For the text-containing cell, return its midpoint in (x, y) coordinate format. 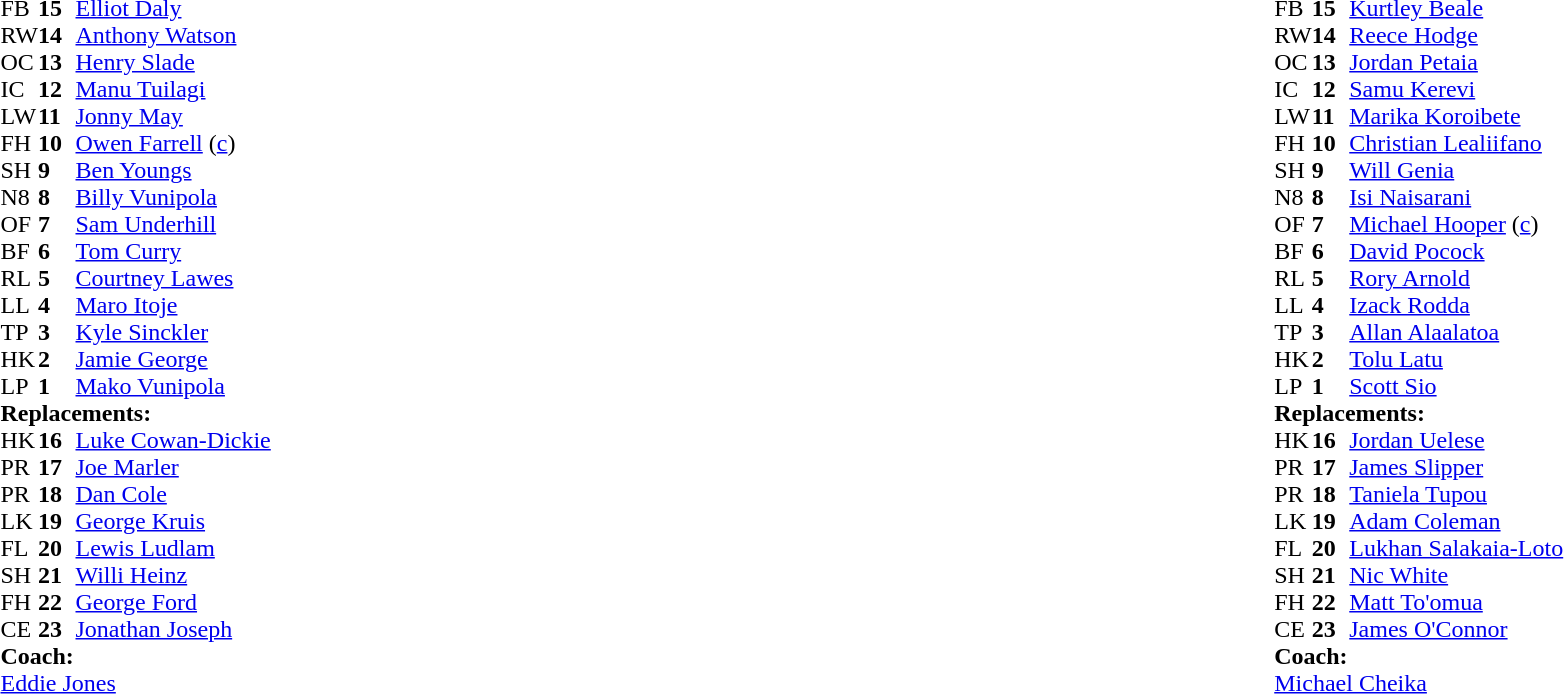
Billy Vunipola (174, 198)
Sam Underhill (174, 224)
George Ford (174, 602)
Isi Naisarani (1456, 198)
Jonathan Joseph (174, 630)
Christian Lealiifano (1456, 144)
Adam Coleman (1456, 522)
Lewis Ludlam (174, 548)
Anthony Watson (174, 36)
Joe Marler (174, 468)
Michael Hooper (c) (1456, 224)
Allan Alaalatoa (1456, 332)
Willi Heinz (174, 576)
Jonny May (174, 116)
Izack Rodda (1456, 306)
Will Genia (1456, 170)
Jordan Petaia (1456, 62)
Rory Arnold (1456, 278)
Tom Curry (174, 252)
David Pocock (1456, 252)
Tolu Latu (1456, 360)
Marika Koroibete (1456, 116)
James O'Connor (1456, 630)
Reece Hodge (1456, 36)
Kyle Sinckler (174, 332)
Jordan Uelese (1456, 440)
Matt To'omua (1456, 602)
Manu Tuilagi (174, 90)
Scott Sio (1456, 386)
George Kruis (174, 522)
Ben Youngs (174, 170)
Maro Itoje (174, 306)
Mako Vunipola (174, 386)
James Slipper (1456, 468)
Luke Cowan-Dickie (174, 440)
Owen Farrell (c) (174, 144)
Courtney Lawes (174, 278)
Nic White (1456, 576)
Taniela Tupou (1456, 494)
Samu Kerevi (1456, 90)
Lukhan Salakaia-Loto (1456, 548)
Jamie George (174, 360)
Henry Slade (174, 62)
Dan Cole (174, 494)
